Extract the [X, Y] coordinate from the center of the cell holding the provided text.  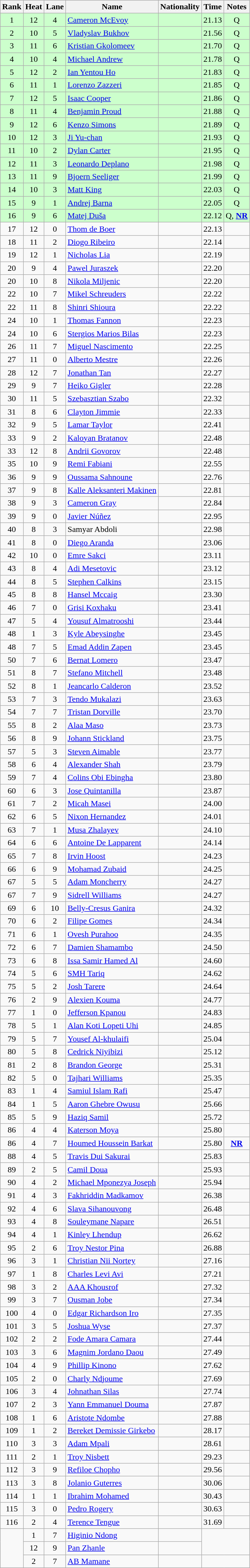
31 [12, 412]
23.80 [213, 777]
Hansel Mccaig [112, 595]
Javier Núñez [112, 516]
24.14 [213, 843]
23.87 [213, 790]
Emad Addin Zapen [112, 647]
27.62 [213, 1365]
Charles Levi Avi [112, 1274]
Nixon Hernandez [112, 817]
Kenzo Simons [112, 124]
24.34 [213, 921]
21.89 [213, 124]
23.12 [213, 568]
Cedrick Niyibizi [112, 1052]
Oussama Sahnoune [112, 477]
16 [12, 216]
25.93 [213, 1169]
Yousuf Almatrooshi [112, 621]
42 [12, 555]
71 [12, 934]
Pedro Rogery [112, 1509]
107 [12, 1404]
SMH Tariq [112, 973]
114 [12, 1496]
Josh Tarere [112, 986]
Tendo Mukalazi [112, 699]
Kaloyan Bratanov [112, 438]
Yousef Al-khulaifi [112, 1039]
Emre Sakci [112, 555]
60 [12, 790]
64 [12, 843]
24.50 [213, 947]
Alan Koti Lopeti Uhi [112, 1026]
Michael Andrew [112, 59]
108 [12, 1418]
22.32 [213, 399]
Andrej Barna [112, 203]
Stephen Calkins [112, 582]
Aristote Ndombe [112, 1418]
Stergios Marios Bilas [112, 333]
24.83 [213, 1013]
26.51 [213, 1222]
81 [12, 1065]
Johnathan Silas [112, 1391]
27.44 [213, 1339]
Ousman Jobe [112, 1300]
26.48 [213, 1208]
100 [12, 1313]
24.01 [213, 817]
59 [12, 777]
Ian Yentou Ho [112, 72]
22.28 [213, 386]
Nationality [180, 7]
70 [12, 921]
109 [12, 1431]
15 [12, 203]
Belly-Cresus Ganira [112, 908]
NR [237, 1143]
24.60 [213, 960]
66 [12, 869]
22.25 [213, 346]
27.49 [213, 1352]
73 [12, 960]
27.69 [213, 1378]
Cameron Gray [112, 503]
77 [12, 1013]
Michael Mponezya Joseph [112, 1182]
21.78 [213, 59]
Notes [237, 7]
21.70 [213, 46]
21.88 [213, 111]
Name [112, 7]
27 [12, 359]
27.74 [213, 1391]
Houmed Houssein Barkat [112, 1143]
25.12 [213, 1052]
Andrii Govorov [112, 451]
91 [12, 1195]
Nicholas Lia [112, 255]
65 [12, 856]
Ji Yu-chan [112, 137]
26.88 [213, 1248]
104 [12, 1365]
21.93 [213, 137]
80 [12, 1052]
22.33 [213, 412]
23.11 [213, 555]
23.75 [213, 738]
Troy Nisbett [112, 1457]
25.83 [213, 1156]
62 [12, 817]
22.98 [213, 529]
97 [12, 1274]
Remi Fabiani [112, 464]
21.13 [213, 20]
72 [12, 947]
Matt King [112, 190]
Refiloe Chopho [112, 1470]
Christian Nii Nortey [112, 1261]
26.38 [213, 1195]
24.00 [213, 804]
22.81 [213, 490]
27.34 [213, 1300]
27.21 [213, 1274]
Lamar Taylor [112, 425]
Pan Zhanle [112, 1548]
Jefferson Kpanou [112, 1013]
79 [12, 1039]
Colins Obi Ebingha [112, 777]
116 [12, 1522]
90 [12, 1182]
Isaac Cooper [112, 98]
Miguel Nascimento [112, 346]
22.55 [213, 464]
24.64 [213, 986]
Slava Sihanouvong [112, 1208]
27.35 [213, 1313]
83 [12, 1091]
Tristan Dorville [112, 712]
Heat [34, 7]
Time [213, 7]
13 [12, 177]
Lorenzo Zazzeri [112, 85]
Antoine De Lapparent [112, 843]
53 [12, 699]
37 [12, 490]
106 [12, 1391]
Matej Duša [112, 216]
Alberto Mestre [112, 359]
23.52 [213, 686]
22.95 [213, 516]
Dylan Carter [112, 150]
76 [12, 1000]
24.25 [213, 869]
26.62 [213, 1235]
95 [12, 1248]
29.56 [213, 1470]
Bereket Demissie Girkebo [112, 1431]
Mikel Schreuders [112, 294]
24.85 [213, 1026]
82 [12, 1078]
Nikola Miljenic [112, 281]
44 [12, 582]
23.41 [213, 608]
22.14 [213, 242]
28.61 [213, 1444]
93 [12, 1222]
Magnim Jordano Daou [112, 1352]
25.66 [213, 1104]
Damien Shamambo [112, 947]
21.99 [213, 177]
Samiul Islam Rafi [112, 1091]
26 [12, 346]
28.17 [213, 1431]
25.31 [213, 1065]
46 [12, 608]
22.84 [213, 503]
111 [12, 1457]
32 [12, 425]
24.77 [213, 1000]
43 [12, 568]
30 [12, 399]
Benjamin Proud [112, 111]
24.10 [213, 830]
56 [12, 738]
94 [12, 1235]
54 [12, 712]
Kyle Abeysinghe [112, 634]
Ovesh Purahoo [112, 934]
Samyar Abdoli [112, 529]
Pawel Juraszek [112, 268]
22.12 [213, 216]
17 [12, 229]
22.05 [213, 203]
Travis Dui Sakurai [112, 1156]
Jeancarlo Calderon [112, 686]
Bjoern Seeliger [112, 177]
23.73 [213, 725]
52 [12, 686]
23.48 [213, 673]
23.63 [213, 699]
99 [12, 1300]
23.06 [213, 542]
30.63 [213, 1509]
23.15 [213, 582]
Edgar Richardson Iro [112, 1313]
30.43 [213, 1496]
38 [12, 503]
Souleymane Napare [112, 1222]
115 [12, 1509]
22.19 [213, 255]
25.04 [213, 1039]
Vladyslav Bukhov [112, 33]
51 [12, 673]
29.23 [213, 1457]
Musa Zhalayev [112, 830]
96 [12, 1261]
50 [12, 660]
Thomas Fannon [112, 320]
24.32 [213, 908]
Terence Tengue [112, 1522]
Joshua Wyse [112, 1326]
Bernat Lomero [112, 660]
89 [12, 1169]
14 [12, 190]
Jonathan Tan [112, 372]
22.03 [213, 190]
75 [12, 986]
23.47 [213, 660]
31.69 [213, 1522]
113 [12, 1483]
Jose Quintanilla [112, 790]
Charly Ndjoume [112, 1378]
AAA Khousrof [112, 1287]
23.30 [213, 595]
25.72 [213, 1117]
Mohamad Zubaid [112, 869]
21.95 [213, 150]
AB Mamane [112, 1561]
22.76 [213, 477]
24.23 [213, 856]
21.86 [213, 98]
Irvin Hoost [112, 856]
18 [12, 242]
88 [12, 1156]
Aaron Ghebre Owusu [112, 1104]
Ibrahim Mohamed [112, 1496]
Katerson Moya [112, 1130]
84 [12, 1104]
Szebasztian Szabo [112, 399]
102 [12, 1339]
Diogo Ribeiro [112, 242]
Fode Amara Camara [112, 1339]
Troy Nestor Pina [112, 1248]
24.35 [213, 934]
47 [12, 621]
21.98 [213, 164]
101 [12, 1326]
Brandon George [112, 1065]
Rank [12, 7]
27.16 [213, 1261]
Thom de Boer [112, 229]
57 [12, 751]
Johann Stickland [112, 738]
Issa Samir Hamed Al [112, 960]
63 [12, 830]
22.26 [213, 359]
27.87 [213, 1404]
112 [12, 1470]
Yann Emmanuel Douma [112, 1404]
Fakhriddin Madkamov [112, 1195]
Diego Aranda [112, 542]
Filipe Gomes [112, 921]
Leonardo Deplano [112, 164]
Heiko Gigler [112, 386]
78 [12, 1026]
21.85 [213, 85]
25.35 [213, 1078]
23.77 [213, 751]
55 [12, 725]
Tajhari Williams [112, 1078]
Phillip Kinono [112, 1365]
24.62 [213, 973]
45 [12, 595]
27.32 [213, 1287]
23.44 [213, 621]
61 [12, 804]
74 [12, 973]
Shinri Shioura [112, 307]
98 [12, 1287]
Micah Masei [112, 804]
39 [12, 516]
22.27 [213, 372]
35 [12, 464]
Clayton Jimmie [112, 412]
Alaa Maso [112, 725]
21.83 [213, 72]
27.37 [213, 1326]
85 [12, 1117]
22.13 [213, 229]
36 [12, 477]
30.06 [213, 1483]
103 [12, 1352]
25.47 [213, 1091]
Adam Mpali [112, 1444]
110 [12, 1444]
58 [12, 764]
Adam Moncherry [112, 882]
23.70 [213, 712]
Camil Doua [112, 1169]
Steven Aimable [112, 751]
Kristian Gkolomeev [112, 46]
27.88 [213, 1418]
29 [12, 386]
28 [12, 372]
Higinio Ndong [112, 1535]
19 [12, 255]
Q, NR [237, 216]
Alexander Shah [112, 764]
Stefano Mitchell [112, 673]
105 [12, 1378]
Jolanio Guterres [112, 1483]
92 [12, 1208]
25.94 [213, 1182]
Haziq Samil [112, 1117]
Kalle Aleksanteri Makinen [112, 490]
21.56 [213, 33]
Kinley Lhendup [112, 1235]
Cameron McEvoy [112, 20]
69 [12, 908]
Adi Mesetovic [112, 568]
Grisi Koxhaku [112, 608]
41 [12, 542]
Lane [55, 7]
22.41 [213, 425]
40 [12, 529]
Alexien Kouma [112, 1000]
23.79 [213, 764]
Sidrell Williams [112, 895]
